For the text-containing cell, return its midpoint in (x, y) coordinate format. 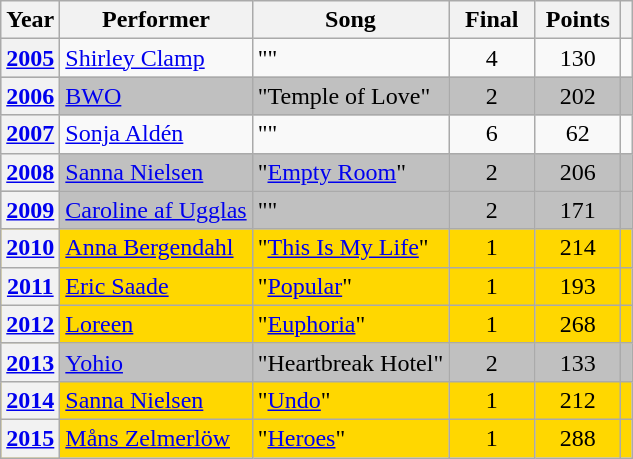
6 (492, 134)
Song (350, 20)
2012 (30, 324)
"Heartbreak Hotel" (350, 362)
130 (578, 58)
"Euphoria" (350, 324)
212 (578, 400)
2011 (30, 286)
Måns Zelmerlöw (156, 438)
268 (578, 324)
202 (578, 96)
288 (578, 438)
"Temple of Love" (350, 96)
2013 (30, 362)
62 (578, 134)
193 (578, 286)
Final (492, 20)
Shirley Clamp (156, 58)
Eric Saade (156, 286)
2010 (30, 248)
2005 (30, 58)
4 (492, 58)
206 (578, 172)
2014 (30, 400)
"Popular" (350, 286)
2009 (30, 210)
Year (30, 20)
Yohio (156, 362)
Anna Bergendahl (156, 248)
133 (578, 362)
Sonja Aldén (156, 134)
"This Is My Life" (350, 248)
214 (578, 248)
Points (578, 20)
"Heroes" (350, 438)
"Undo" (350, 400)
Caroline af Ugglas (156, 210)
2015 (30, 438)
"Empty Room" (350, 172)
2008 (30, 172)
Loreen (156, 324)
BWO (156, 96)
Performer (156, 20)
2007 (30, 134)
171 (578, 210)
2006 (30, 96)
